Return (x, y) of the center of cell containing provided text 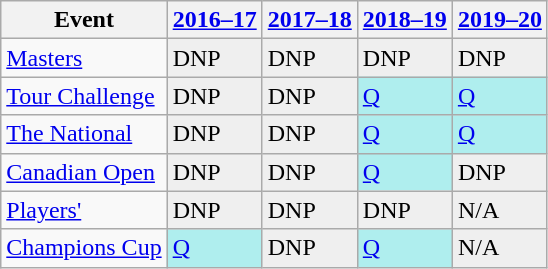
Tour Challenge (84, 96)
Champions Cup (84, 248)
2019–20 (500, 20)
2018–19 (404, 20)
Masters (84, 58)
Players' (84, 210)
2017–18 (310, 20)
The National (84, 134)
2016–17 (214, 20)
Event (84, 20)
Canadian Open (84, 172)
